Determine the [X, Y] coordinate at the center of the cell enclosing the given text.  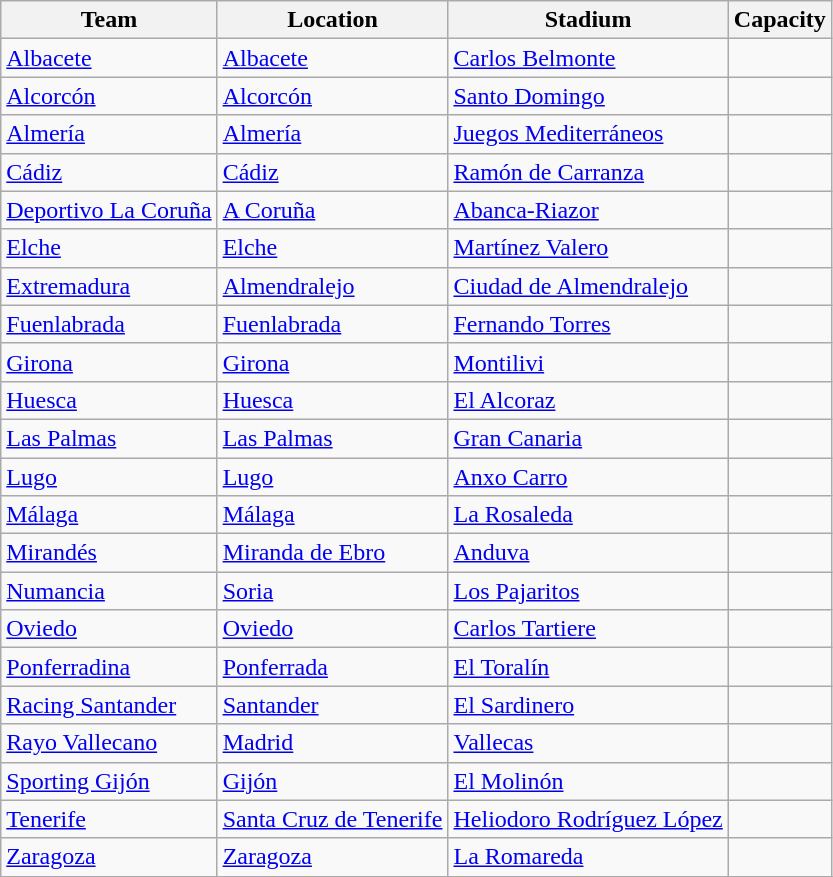
Juegos Mediterráneos [588, 134]
El Alcoraz [588, 400]
Capacity [780, 20]
Tenerife [109, 819]
Santa Cruz de Tenerife [332, 819]
Martínez Valero [588, 248]
Extremadura [109, 286]
Carlos Belmonte [588, 58]
Gran Canaria [588, 438]
Vallecas [588, 743]
Ciudad de Almendralejo [588, 286]
Abanca-Riazor [588, 210]
La Rosaleda [588, 515]
Anxo Carro [588, 477]
Mirandés [109, 553]
Gijón [332, 781]
Fernando Torres [588, 324]
Ramón de Carranza [588, 172]
Montilivi [588, 362]
Miranda de Ebro [332, 553]
El Toralín [588, 667]
Santander [332, 705]
La Romareda [588, 857]
Ponferrada [332, 667]
Almendralejo [332, 286]
El Sardinero [588, 705]
Soria [332, 591]
Racing Santander [109, 705]
Stadium [588, 20]
Madrid [332, 743]
A Coruña [332, 210]
Location [332, 20]
Carlos Tartiere [588, 629]
Santo Domingo [588, 96]
Numancia [109, 591]
Ponferradina [109, 667]
Heliodoro Rodríguez López [588, 819]
Anduva [588, 553]
Sporting Gijón [109, 781]
Rayo Vallecano [109, 743]
Deportivo La Coruña [109, 210]
Los Pajaritos [588, 591]
El Molinón [588, 781]
Team [109, 20]
